Pinpoint the cell where the given text exists, returning its [X, Y] midpoint coordinate. 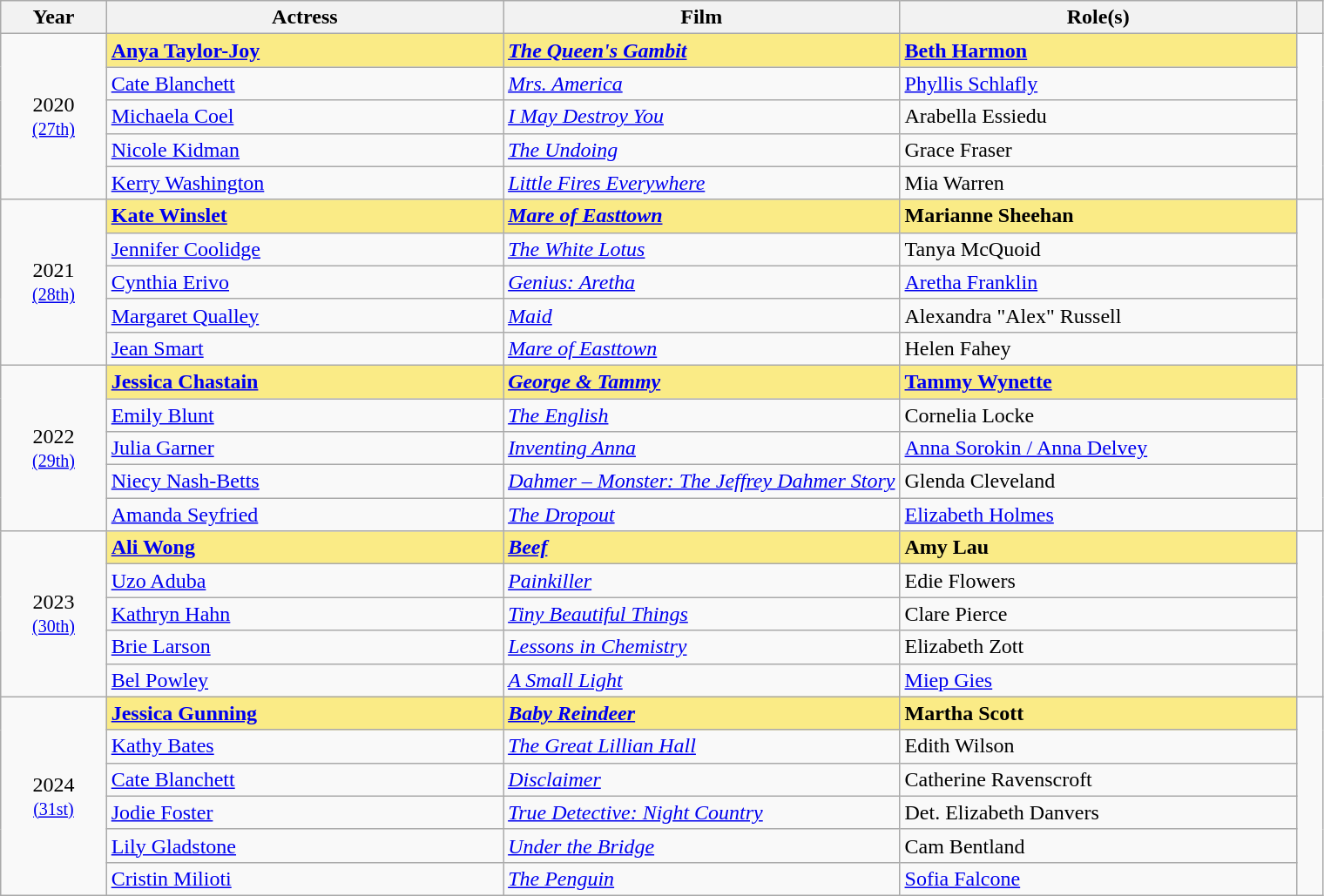
Catherine Ravenscroft [1098, 779]
Uzo Aduba [305, 581]
Julia Garner [305, 448]
2022(29th) [54, 448]
The Penguin [702, 879]
The Undoing [702, 150]
Alexandra "Alex" Russell [1098, 315]
Helen Fahey [1098, 348]
Det. Elizabeth Danvers [1098, 812]
Beef [702, 548]
Elizabeth Holmes [1098, 515]
Martha Scott [1098, 713]
Film [702, 17]
Under the Bridge [702, 845]
Inventing Anna [702, 448]
Jodie Foster [305, 812]
The Queen's Gambit [702, 51]
Tammy Wynette [1098, 381]
Edie Flowers [1098, 581]
A Small Light [702, 680]
Dahmer – Monster: The Jeffrey Dahmer Story [702, 482]
Jessica Chastain [305, 381]
Elizabeth Zott [1098, 647]
Michaela Coel [305, 117]
George & Tammy [702, 381]
Brie Larson [305, 647]
Jennifer Coolidge [305, 249]
Disclaimer [702, 779]
The White Lotus [702, 249]
Beth Harmon [1098, 51]
Miep Gies [1098, 680]
Marianne Sheehan [1098, 216]
Baby Reindeer [702, 713]
Nicole Kidman [305, 150]
Clare Pierce [1098, 614]
2024(31st) [54, 796]
Tanya McQuoid [1098, 249]
Painkiller [702, 581]
Cristin Milioti [305, 879]
Anya Taylor-Joy [305, 51]
Margaret Qualley [305, 315]
Bel Powley [305, 680]
2023(30th) [54, 614]
Actress [305, 17]
Year [54, 17]
The Great Lillian Hall [702, 746]
Edith Wilson [1098, 746]
The Dropout [702, 515]
Kate Winslet [305, 216]
Arabella Essiedu [1098, 117]
Mrs. America [702, 84]
Aretha Franklin [1098, 282]
Grace Fraser [1098, 150]
Kathy Bates [305, 746]
2021(28th) [54, 282]
Mia Warren [1098, 183]
Sofia Falcone [1098, 879]
Niecy Nash-Betts [305, 482]
Glenda Cleveland [1098, 482]
The English [702, 415]
Phyllis Schlafly [1098, 84]
Ali Wong [305, 548]
Cornelia Locke [1098, 415]
Little Fires Everywhere [702, 183]
Lessons in Chemistry [702, 647]
Genius: Aretha [702, 282]
Amanda Seyfried [305, 515]
Kerry Washington [305, 183]
I May Destroy You [702, 117]
Lily Gladstone [305, 845]
Maid [702, 315]
Jean Smart [305, 348]
Kathryn Hahn [305, 614]
Emily Blunt [305, 415]
Cynthia Erivo [305, 282]
Anna Sorokin / Anna Delvey [1098, 448]
Tiny Beautiful Things [702, 614]
Cam Bentland [1098, 845]
Role(s) [1098, 17]
True Detective: Night Country [702, 812]
Amy Lau [1098, 548]
Jessica Gunning [305, 713]
2020(27th) [54, 117]
